Identify which cell holds the provided text, then report its (X, Y) central coordinate. 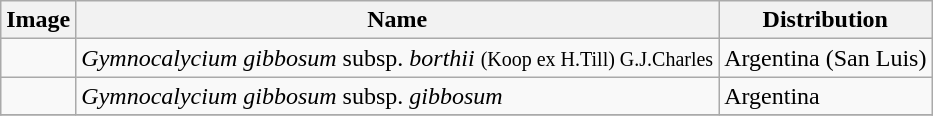
Name (398, 20)
Argentina (San Luis) (826, 58)
Image (38, 20)
Argentina (826, 96)
Gymnocalycium gibbosum subsp. borthii (Koop ex H.Till) G.J.Charles (398, 58)
Distribution (826, 20)
Gymnocalycium gibbosum subsp. gibbosum (398, 96)
